Output the (x, y) coordinate of the center of the cell containing the given text.  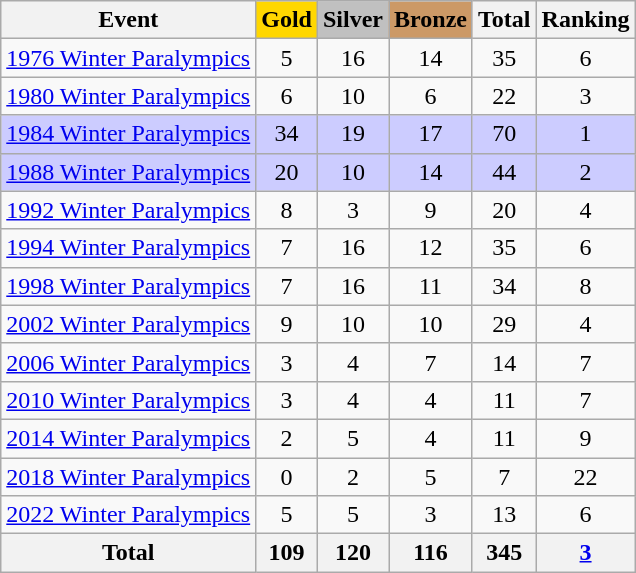
116 (431, 553)
12 (431, 248)
1998 Winter Paralympics (128, 286)
17 (431, 134)
Event (128, 20)
2014 Winter Paralympics (128, 438)
70 (504, 134)
1976 Winter Paralympics (128, 58)
13 (504, 515)
1984 Winter Paralympics (128, 134)
2002 Winter Paralympics (128, 324)
1992 Winter Paralympics (128, 210)
2022 Winter Paralympics (128, 515)
2006 Winter Paralympics (128, 362)
2018 Winter Paralympics (128, 477)
29 (504, 324)
1994 Winter Paralympics (128, 248)
44 (504, 172)
1980 Winter Paralympics (128, 96)
345 (504, 553)
Ranking (586, 20)
120 (352, 553)
Silver (352, 20)
1 (586, 134)
2010 Winter Paralympics (128, 400)
1988 Winter Paralympics (128, 172)
Bronze (431, 20)
109 (287, 553)
0 (287, 477)
Gold (287, 20)
19 (352, 134)
